Pinpoint the cell where the given text exists, returning its (x, y) midpoint coordinate. 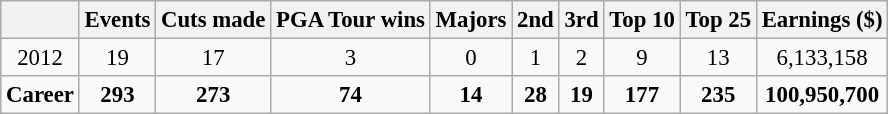
2nd (536, 20)
Top 25 (718, 20)
1 (536, 58)
PGA Tour wins (351, 20)
2012 (40, 58)
293 (117, 95)
273 (214, 95)
Cuts made (214, 20)
100,950,700 (822, 95)
Top 10 (642, 20)
13 (718, 58)
74 (351, 95)
177 (642, 95)
Earnings ($) (822, 20)
17 (214, 58)
6,133,158 (822, 58)
0 (470, 58)
Majors (470, 20)
14 (470, 95)
235 (718, 95)
Events (117, 20)
3rd (582, 20)
3 (351, 58)
2 (582, 58)
9 (642, 58)
28 (536, 95)
Career (40, 95)
